Detect which cell encompasses the target text, then output its (x, y) center coordinate. 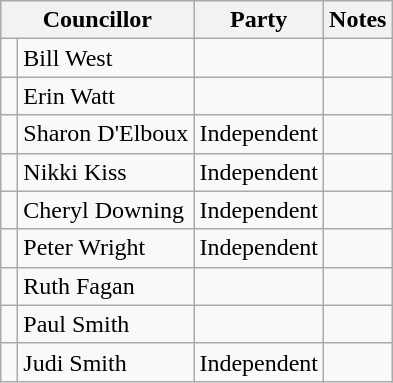
Judi Smith (106, 362)
Ruth Fagan (106, 286)
Bill West (106, 58)
Cheryl Downing (106, 210)
Notes (358, 20)
Peter Wright (106, 248)
Councillor (98, 20)
Paul Smith (106, 324)
Sharon D'Elboux (106, 134)
Erin Watt (106, 96)
Nikki Kiss (106, 172)
Party (259, 20)
